Capture the cell that displays the provided text and extract its [x, y] central coordinate. 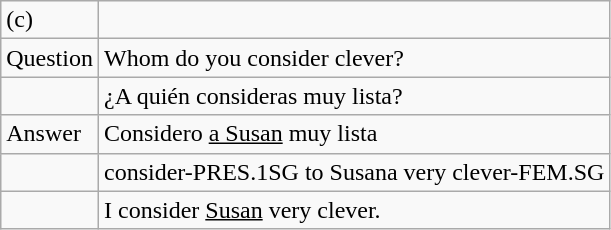
(c) [50, 20]
Whom do you consider clever? [354, 58]
Considero a Susan muy lista [354, 134]
I consider Susan very clever. [354, 210]
Answer [50, 134]
Question [50, 58]
consider-PRES.1SG to Susana very clever-FEM.SG [354, 172]
¿A quién consideras muy lista? [354, 96]
